Output the [X, Y] coordinate of the center of the cell containing the given text.  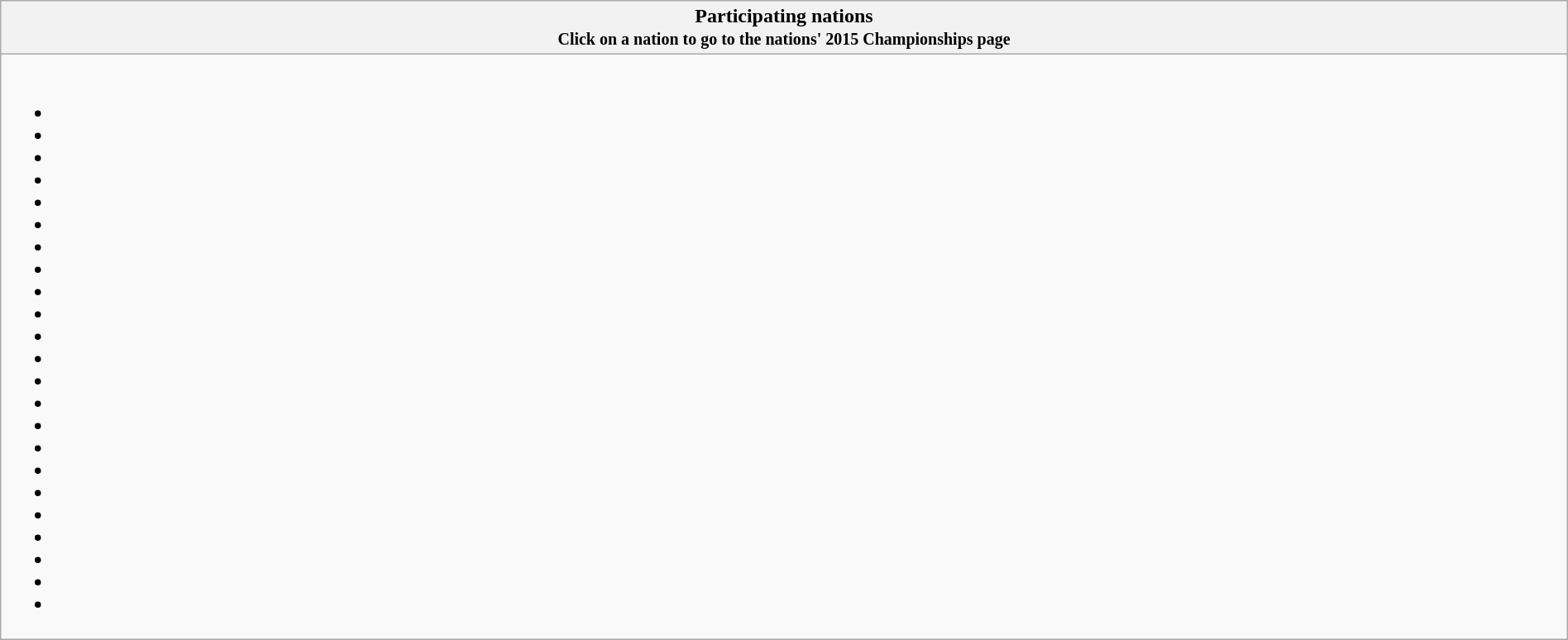
Participating nationsClick on a nation to go to the nations' 2015 Championships page [784, 28]
